Pinpoint the cell where the given text exists, returning its (X, Y) midpoint coordinate. 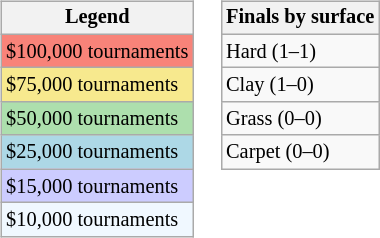
$15,000 tournaments (97, 186)
Finals by surface (300, 18)
Grass (0–0) (300, 119)
Carpet (0–0) (300, 152)
Hard (1–1) (300, 51)
$100,000 tournaments (97, 51)
$75,000 tournaments (97, 85)
$25,000 tournaments (97, 152)
Clay (1–0) (300, 85)
$50,000 tournaments (97, 119)
Legend (97, 18)
$10,000 tournaments (97, 220)
